Output the (x, y) coordinate of the center of the cell containing the given text.  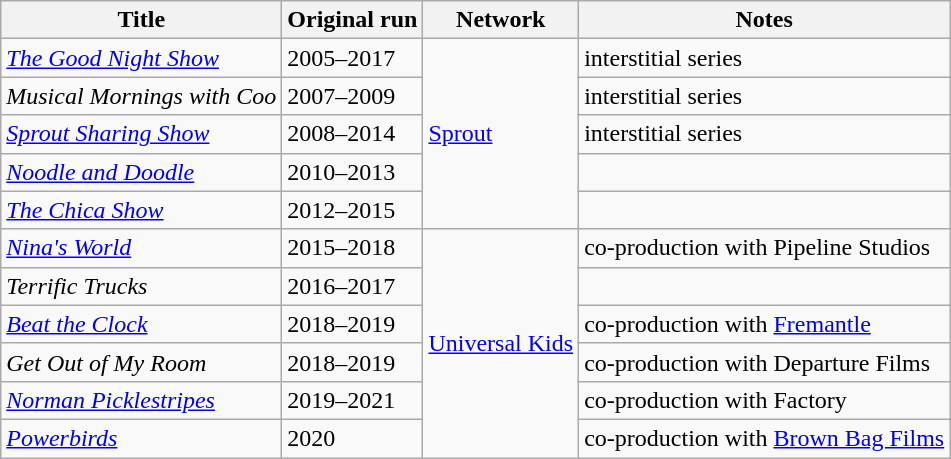
Network (501, 20)
co-production with Fremantle (764, 324)
The Good Night Show (142, 58)
Get Out of My Room (142, 362)
Powerbirds (142, 438)
co-production with Factory (764, 400)
Beat the Clock (142, 324)
Terrific Trucks (142, 286)
2016–2017 (352, 286)
Sprout Sharing Show (142, 134)
Universal Kids (501, 343)
Title (142, 20)
Notes (764, 20)
2010–2013 (352, 172)
2008–2014 (352, 134)
Nina's World (142, 248)
Norman Picklestripes (142, 400)
co-production with Departure Films (764, 362)
2019–2021 (352, 400)
Sprout (501, 134)
2020 (352, 438)
2007–2009 (352, 96)
2015–2018 (352, 248)
Noodle and Doodle (142, 172)
Musical Mornings with Coo (142, 96)
2005–2017 (352, 58)
The Chica Show (142, 210)
2012–2015 (352, 210)
co-production with Brown Bag Films (764, 438)
co-production with Pipeline Studios (764, 248)
Original run (352, 20)
